Extract the (X, Y) coordinate from the center of the cell holding the provided text.  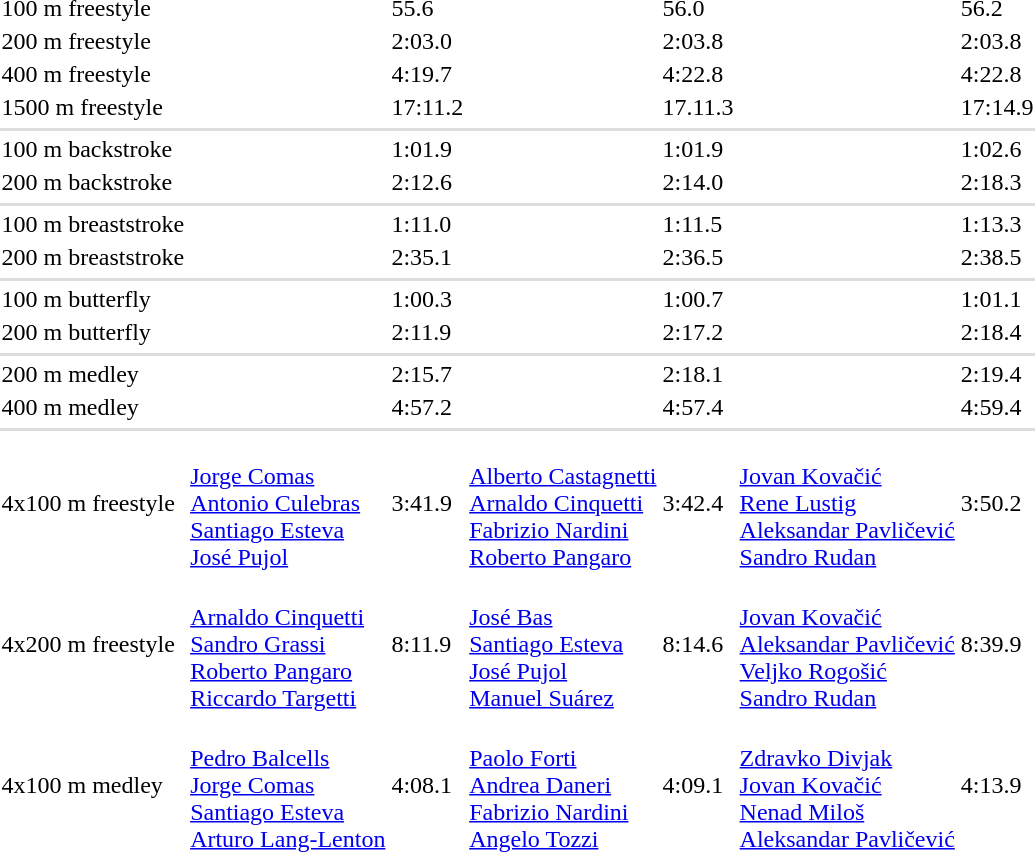
1:11.5 (698, 224)
200 m medley (93, 374)
Arnaldo CinquettiSandro GrassiRoberto PangaroRiccardo Targetti (288, 644)
4:19.7 (428, 74)
2:36.5 (698, 257)
8:11.9 (428, 644)
2:17.2 (698, 332)
1:00.3 (428, 299)
200 m backstroke (93, 182)
200 m freestyle (93, 41)
Alberto CastagnettiArnaldo CinquettiFabrizio NardiniRoberto Pangaro (563, 503)
2:18.3 (997, 182)
2:18.1 (698, 374)
2:35.1 (428, 257)
1:11.0 (428, 224)
1:01.1 (997, 299)
2:38.5 (997, 257)
4x200 m freestyle (93, 644)
3:42.4 (698, 503)
100 m breaststroke (93, 224)
400 m freestyle (93, 74)
2:03.0 (428, 41)
2:12.6 (428, 182)
Jovan KovačićRene LustigAleksandar PavličevićSandro Rudan (847, 503)
8:14.6 (698, 644)
8:39.9 (997, 644)
100 m butterfly (93, 299)
4:57.4 (698, 407)
1:13.3 (997, 224)
17:14.9 (997, 107)
3:41.9 (428, 503)
400 m medley (93, 407)
200 m butterfly (93, 332)
200 m breaststroke (93, 257)
1500 m freestyle (93, 107)
4:59.4 (997, 407)
Jorge ComasAntonio CulebrasSantiago EstevaJosé Pujol (288, 503)
4:57.2 (428, 407)
17:11.2 (428, 107)
1:02.6 (997, 149)
3:50.2 (997, 503)
José BasSantiago EstevaJosé PujolManuel Suárez (563, 644)
17.11.3 (698, 107)
2:11.9 (428, 332)
2:15.7 (428, 374)
1:00.7 (698, 299)
2:14.0 (698, 182)
2:18.4 (997, 332)
100 m backstroke (93, 149)
2:19.4 (997, 374)
4x100 m freestyle (93, 503)
Jovan KovačićAleksandar PavličevićVeljko RogošićSandro Rudan (847, 644)
